From the cell containing the given text, extract its center point as (x, y) coordinate. 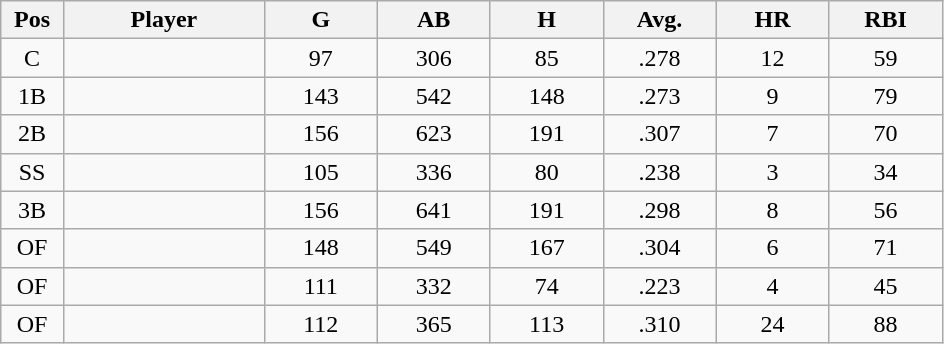
70 (886, 134)
332 (434, 286)
HR (772, 20)
80 (546, 172)
2B (32, 134)
.310 (660, 324)
306 (434, 58)
59 (886, 58)
G (320, 20)
12 (772, 58)
6 (772, 248)
3B (32, 210)
45 (886, 286)
.238 (660, 172)
3 (772, 172)
365 (434, 324)
56 (886, 210)
24 (772, 324)
623 (434, 134)
336 (434, 172)
112 (320, 324)
105 (320, 172)
.307 (660, 134)
143 (320, 96)
79 (886, 96)
.273 (660, 96)
9 (772, 96)
.298 (660, 210)
AB (434, 20)
1B (32, 96)
.278 (660, 58)
RBI (886, 20)
Player (164, 20)
549 (434, 248)
Pos (32, 20)
167 (546, 248)
542 (434, 96)
8 (772, 210)
113 (546, 324)
7 (772, 134)
641 (434, 210)
97 (320, 58)
74 (546, 286)
H (546, 20)
4 (772, 286)
88 (886, 324)
71 (886, 248)
C (32, 58)
111 (320, 286)
.223 (660, 286)
.304 (660, 248)
85 (546, 58)
34 (886, 172)
SS (32, 172)
Avg. (660, 20)
